Determine the (x, y) coordinate at the center of the cell enclosing the given text.  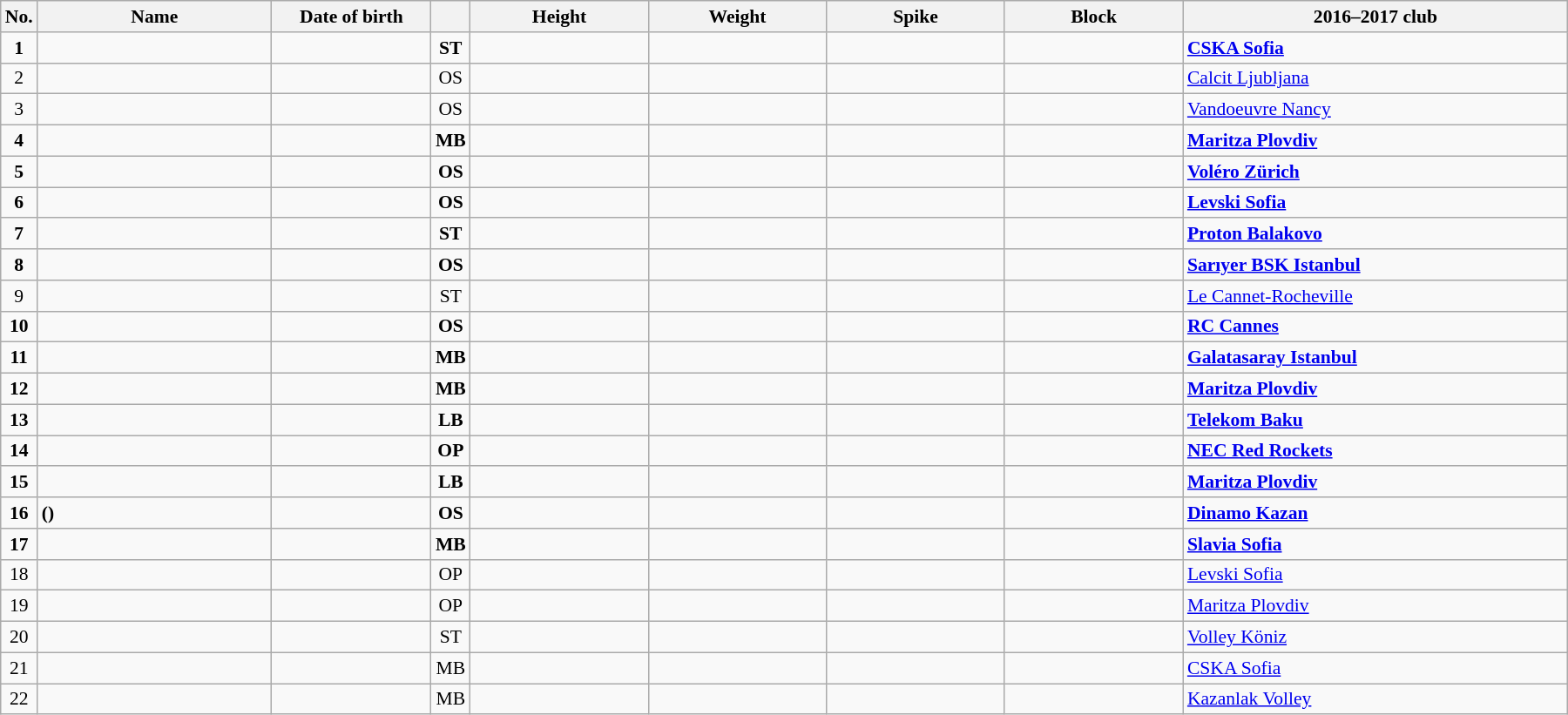
Sarıyer BSK Istanbul (1375, 265)
4 (19, 141)
13 (19, 420)
Block (1094, 17)
Vandoeuvre Nancy (1375, 110)
RC Cannes (1375, 327)
Proton Balakovo (1375, 234)
19 (19, 606)
22 (19, 699)
Name (155, 17)
20 (19, 637)
() (155, 513)
9 (19, 296)
Galatasaray Istanbul (1375, 358)
18 (19, 575)
11 (19, 358)
Slavia Sofia (1375, 544)
No. (19, 17)
Height (559, 17)
16 (19, 513)
17 (19, 544)
21 (19, 668)
6 (19, 203)
10 (19, 327)
Calcit Ljubljana (1375, 78)
8 (19, 265)
Date of birth (352, 17)
Voléro Zürich (1375, 172)
12 (19, 389)
Telekom Baku (1375, 420)
3 (19, 110)
5 (19, 172)
14 (19, 451)
2 (19, 78)
Le Cannet-Rocheville (1375, 296)
15 (19, 482)
NEC Red Rockets (1375, 451)
1 (19, 48)
Dinamo Kazan (1375, 513)
Weight (737, 17)
Volley Köniz (1375, 637)
2016–2017 club (1375, 17)
Kazanlak Volley (1375, 699)
Spike (916, 17)
7 (19, 234)
